From the cell containing the given text, extract its center point as [X, Y] coordinate. 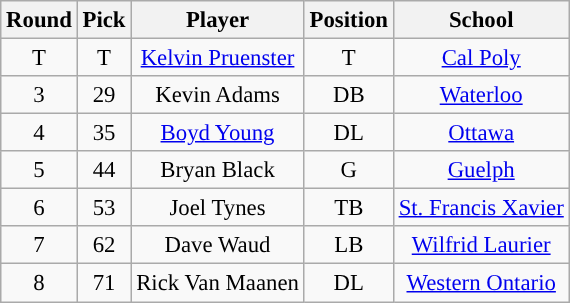
Dave Waud [218, 245]
35 [104, 133]
LB [348, 245]
29 [104, 95]
71 [104, 283]
Joel Tynes [218, 208]
4 [39, 133]
Rick Van Maanen [218, 283]
Ottawa [481, 133]
Western Ontario [481, 283]
7 [39, 245]
St. Francis Xavier [481, 208]
Round [39, 20]
G [348, 170]
44 [104, 170]
Kelvin Pruenster [218, 58]
3 [39, 95]
Wilfrid Laurier [481, 245]
Position [348, 20]
62 [104, 245]
Kevin Adams [218, 95]
6 [39, 208]
Boyd Young [218, 133]
8 [39, 283]
DB [348, 95]
Bryan Black [218, 170]
Player [218, 20]
Cal Poly [481, 58]
School [481, 20]
53 [104, 208]
TB [348, 208]
Waterloo [481, 95]
Pick [104, 20]
5 [39, 170]
Guelph [481, 170]
